Determine the (X, Y) coordinate at the center of the cell enclosing the given text.  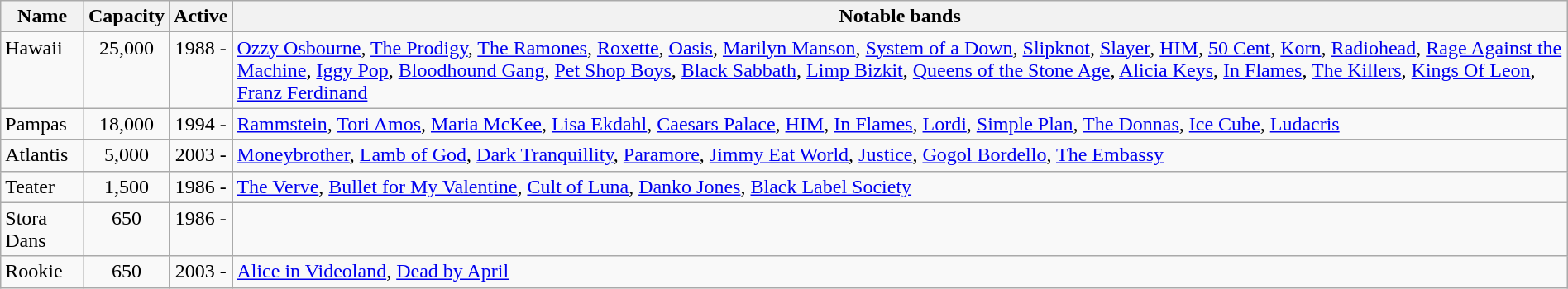
Pampas (43, 124)
Atlantis (43, 155)
Rookie (43, 272)
Stora Dans (43, 230)
Name (43, 17)
Capacity (126, 17)
Moneybrother, Lamb of God, Dark Tranquillity, Paramore, Jimmy Eat World, Justice, Gogol Bordello, The Embassy (900, 155)
25,000 (126, 70)
The Verve, Bullet for My Valentine, Cult of Luna, Danko Jones, Black Label Society (900, 187)
1988 - (201, 70)
1,500 (126, 187)
Alice in Videoland, Dead by April (900, 272)
Teater (43, 187)
Hawaii (43, 70)
18,000 (126, 124)
1994 - (201, 124)
Rammstein, Tori Amos, Maria McKee, Lisa Ekdahl, Caesars Palace, HIM, In Flames, Lordi, Simple Plan, The Donnas, Ice Cube, Ludacris (900, 124)
Notable bands (900, 17)
Active (201, 17)
5,000 (126, 155)
